Extract the (X, Y) coordinate from the center of the cell holding the provided text.  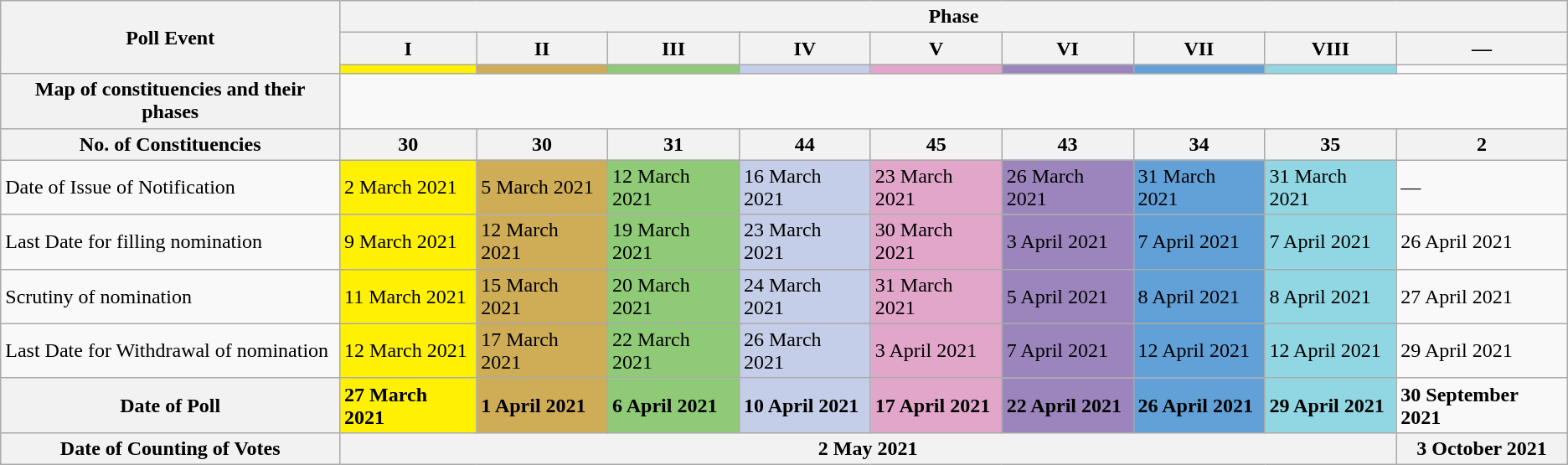
24 March 2021 (804, 297)
10 April 2021 (804, 406)
35 (1330, 144)
No. of Constituencies (171, 144)
V (936, 49)
Phase (954, 17)
19 March 2021 (673, 241)
2 (1482, 144)
34 (1199, 144)
9 March 2021 (409, 241)
30 September 2021 (1482, 406)
6 April 2021 (673, 406)
27 April 2021 (1482, 297)
2 May 2021 (868, 448)
Last Date for Withdrawal of nomination (171, 350)
5 April 2021 (1067, 297)
15 March 2021 (543, 297)
Poll Event (171, 37)
17 March 2021 (543, 350)
16 March 2021 (804, 188)
43 (1067, 144)
III (673, 49)
27 March 2021 (409, 406)
VIII (1330, 49)
Date of Poll (171, 406)
3 October 2021 (1482, 448)
Date of Counting of Votes (171, 448)
45 (936, 144)
30 March 2021 (936, 241)
Date of Issue of Notification (171, 188)
VI (1067, 49)
IV (804, 49)
VII (1199, 49)
Last Date for filling nomination (171, 241)
2 March 2021 (409, 188)
I (409, 49)
II (543, 49)
1 April 2021 (543, 406)
17 April 2021 (936, 406)
20 March 2021 (673, 297)
Map of constituencies and their phases (171, 101)
44 (804, 144)
22 March 2021 (673, 350)
5 March 2021 (543, 188)
31 (673, 144)
22 April 2021 (1067, 406)
Scrutiny of nomination (171, 297)
11 March 2021 (409, 297)
